Output the (x, y) coordinate of the center of the cell containing the given text.  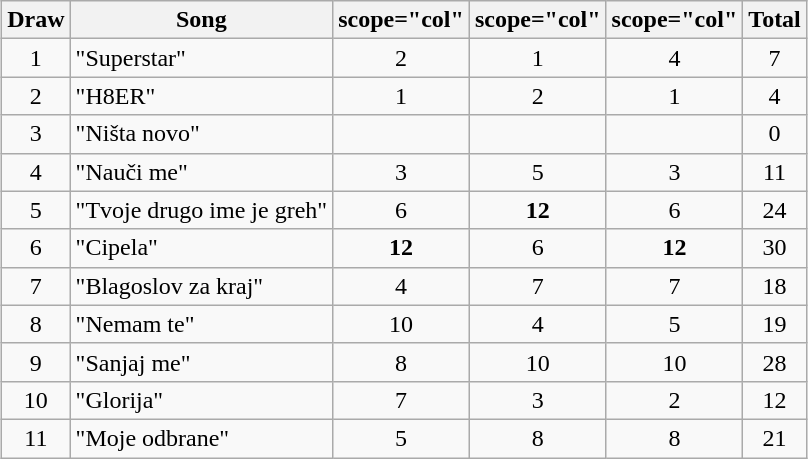
18 (775, 286)
0 (775, 134)
Total (775, 20)
"Glorija" (202, 400)
9 (36, 362)
"Tvoje drugo ime je greh" (202, 210)
24 (775, 210)
19 (775, 324)
"Sanjaj me" (202, 362)
"Blagoslov za kraj" (202, 286)
Song (202, 20)
"Nemam te" (202, 324)
30 (775, 248)
"Superstar" (202, 58)
"Ništa novo" (202, 134)
28 (775, 362)
"H8ER" (202, 96)
"Cipela" (202, 248)
21 (775, 438)
Draw (36, 20)
"Nauči me" (202, 172)
"Moje odbrane" (202, 438)
